Identify which cell holds the provided text, then report its (x, y) central coordinate. 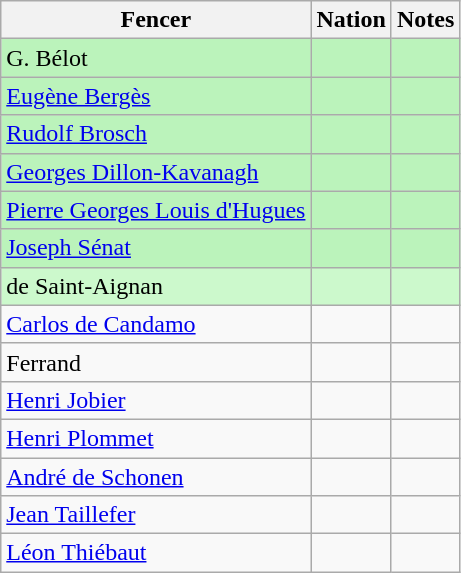
Henri Plommet (156, 438)
Fencer (156, 20)
de Saint-Aignan (156, 286)
Jean Taillefer (156, 515)
Carlos de Candamo (156, 324)
Pierre Georges Louis d'Hugues (156, 210)
Henri Jobier (156, 400)
Ferrand (156, 362)
Notes (425, 20)
Joseph Sénat (156, 248)
Rudolf Brosch (156, 134)
Georges Dillon-Kavanagh (156, 172)
Léon Thiébaut (156, 553)
André de Schonen (156, 477)
Eugène Bergès (156, 96)
G. Bélot (156, 58)
Nation (351, 20)
